Provide the [X, Y] coordinate of the cell's center where the given text is located.  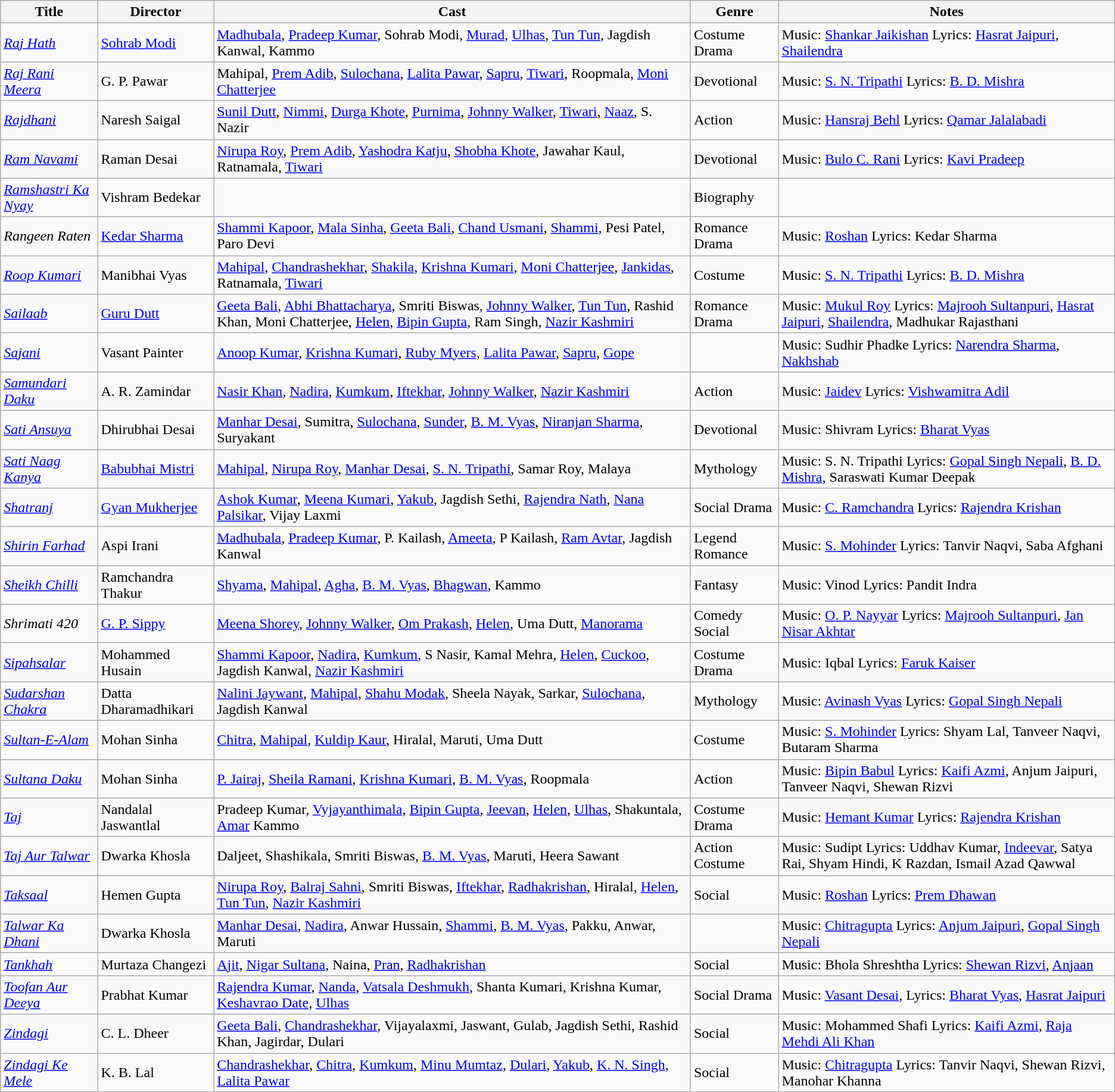
G. P. Pawar [156, 81]
Meena Shorey, Johnny Walker, Om Prakash, Helen, Uma Dutt, Manorama [453, 624]
Talwar Ka Dhani [49, 934]
Music: O. P. Nayyar Lyrics: Majrooh Sultanpuri, Jan Nisar Akhtar [946, 624]
Music: Bulo C. Rani Lyrics: Kavi Pradeep [946, 158]
Vasant Painter [156, 352]
Daljeet, Shashikala, Smriti Biswas, B. M. Vyas, Maruti, Heera Sawant [453, 856]
Roop Kumari [49, 275]
Shyama, Mahipal, Agha, B. M. Vyas, Bhagwan, Kammo [453, 585]
Music: Shivram Lyrics: Bharat Vyas [946, 430]
Music: Shankar Jaikishan Lyrics: Hasrat Jaipuri, Shailendra [946, 43]
Nasir Khan, Nadira, Kumkum, Iftekhar, Johnny Walker, Nazir Kashmiri [453, 391]
Taj [49, 817]
Sailaab [49, 313]
Mahipal, Chandrashekhar, Shakila, Krishna Kumari, Moni Chatterjee, Jankidas, Ratnamala, Tiwari [453, 275]
Chitra, Mahipal, Kuldip Kaur, Hiralal, Maruti, Uma Dutt [453, 740]
Ajit, Nigar Sultana, Naina, Pran, Radhakrishan [453, 964]
Rajdhani [49, 120]
Music: Roshan Lyrics: Prem Dhawan [946, 894]
Music: Hansraj Behl Lyrics: Qamar Jalalabadi [946, 120]
A. R. Zamindar [156, 391]
Nalini Jaywant, Mahipal, Shahu Modak, Sheela Nayak, Sarkar, Sulochana, Jagdish Kanwal [453, 701]
Sati Naag Kanya [49, 468]
Mahipal, Prem Adib, Sulochana, Lalita Pawar, Sapru, Tiwari, Roopmala, Moni Chatterjee [453, 81]
Rajendra Kumar, Nanda, Vatsala Deshmukh, Shanta Kumari, Krishna Kumar, Keshavrao Date, Ulhas [453, 994]
Sunil Dutt, Nimmi, Durga Khote, Purnima, Johnny Walker, Tiwari, Naaz, S. Nazir [453, 120]
Music: S. Mohinder Lyrics: Shyam Lal, Tanveer Naqvi, Butaram Sharma [946, 740]
Music: Sudipt Lyrics: Uddhav Kumar, Indeevar, Satya Rai, Shyam Hindi, K Razdan, Ismail Azad Qawwal [946, 856]
Music: Vinod Lyrics: Pandit Indra [946, 585]
Music: Chitragupta Lyrics: Tanvir Naqvi, Shewan Rizvi, Manohar Khanna [946, 1072]
Music: Jaidev Lyrics: Vishwamitra Adil [946, 391]
Sultan-E-Alam [49, 740]
Samundari Daku [49, 391]
Music: Avinash Vyas Lyrics: Gopal Singh Nepali [946, 701]
Zindagi Ke Mele [49, 1072]
Naresh Saigal [156, 120]
G. P. Sippy [156, 624]
Toofan Aur Deeya [49, 994]
Gyan Mukherjee [156, 507]
Raj Rani Meera [49, 81]
Kedar Sharma [156, 236]
Legend Romance [734, 547]
Ashok Kumar, Meena Kumari, Yakub, Jagdish Sethi, Rajendra Nath, Nana Palsikar, Vijay Laxmi [453, 507]
Taksaal [49, 894]
Comedy Social [734, 624]
Chandrashekhar, Chitra, Kumkum, Minu Mumtaz, Dulari, Yakub, K. N. Singh, Lalita Pawar [453, 1072]
Sajani [49, 352]
Vishram Bedekar [156, 198]
Tankhah [49, 964]
P. Jairaj, Sheila Ramani, Krishna Kumari, B. M. Vyas, Roopmala [453, 779]
Ramshastri Ka Nyay [49, 198]
Music: S. N. Tripathi Lyrics: Gopal Singh Nepali, B. D. Mishra, Saraswati Kumar Deepak [946, 468]
Raman Desai [156, 158]
Music: Chitragupta Lyrics: Anjum Jaipuri, Gopal Singh Nepali [946, 934]
Music: Hemant Kumar Lyrics: Rajendra Krishan [946, 817]
Sheikh Chilli [49, 585]
Zindagi [49, 1034]
Mohammed Husain [156, 662]
C. L. Dheer [156, 1034]
Notes [946, 12]
Geeta Bali, Chandrashekhar, Vijayalaxmi, Jaswant, Gulab, Jagdish Sethi, Rashid Khan, Jagirdar, Dulari [453, 1034]
Sohrab Modi [156, 43]
Music: Bipin Babul Lyrics: Kaifi Azmi, Anjum Jaipuri, Tanveer Naqvi, Shewan Rizvi [946, 779]
Taj Aur Talwar [49, 856]
Raj Hath [49, 43]
Shrimati 420 [49, 624]
Datta Dharamadhikari [156, 701]
Music: Roshan Lyrics: Kedar Sharma [946, 236]
Music: Mohammed Shafi Lyrics: Kaifi Azmi, Raja Mehdi Ali Khan [946, 1034]
Music: Mukul Roy Lyrics: Majrooh Sultanpuri, Hasrat Jaipuri, Shailendra, Madhukar Rajasthani [946, 313]
Anoop Kumar, Krishna Kumari, Ruby Myers, Lalita Pawar, Sapru, Gope [453, 352]
Director [156, 12]
Manhar Desai, Sumitra, Sulochana, Sunder, B. M. Vyas, Niranjan Sharma, Suryakant [453, 430]
Music: S. Mohinder Lyrics: Tanvir Naqvi, Saba Afghani [946, 547]
Shatranj [49, 507]
Fantasy [734, 585]
Manibhai Vyas [156, 275]
Murtaza Changezi [156, 964]
Nandalal Jaswantlal [156, 817]
Manhar Desai, Nadira, Anwar Hussain, Shammi, B. M. Vyas, Pakku, Anwar, Maruti [453, 934]
Biography [734, 198]
Madhubala, Pradeep Kumar, P. Kailash, Ameeta, P Kailash, Ram Avtar, Jagdish Kanwal [453, 547]
Mahipal, Nirupa Roy, Manhar Desai, S. N. Tripathi, Samar Roy, Malaya [453, 468]
Music: Iqbal Lyrics: Faruk Kaiser [946, 662]
Hemen Gupta [156, 894]
Shirin Farhad [49, 547]
Shammi Kapoor, Mala Sinha, Geeta Bali, Chand Usmani, Shammi, Pesi Patel, Paro Devi [453, 236]
Sudarshan Chakra [49, 701]
Babubhai Mistri [156, 468]
Cast [453, 12]
Guru Dutt [156, 313]
Title [49, 12]
Sultana Daku [49, 779]
Geeta Bali, Abhi Bhattacharya, Smriti Biswas, Johnny Walker, Tun Tun, Rashid Khan, Moni Chatterjee, Helen, Bipin Gupta, Ram Singh, Nazir Kashmiri [453, 313]
Sati Ansuya [49, 430]
Sipahsalar [49, 662]
Action Costume [734, 856]
Dhirubhai Desai [156, 430]
Rangeen Raten [49, 236]
Music: Bhola Shreshtha Lyrics: Shewan Rizvi, Anjaan [946, 964]
Genre [734, 12]
Prabhat Kumar [156, 994]
Music: C. Ramchandra Lyrics: Rajendra Krishan [946, 507]
Nirupa Roy, Prem Adib, Yashodra Katju, Shobha Khote, Jawahar Kaul, Ratnamala, Tiwari [453, 158]
Shammi Kapoor, Nadira, Kumkum, S Nasir, Kamal Mehra, Helen, Cuckoo, Jagdish Kanwal, Nazir Kashmiri [453, 662]
Madhubala, Pradeep Kumar, Sohrab Modi, Murad, Ulhas, Tun Tun, Jagdish Kanwal, Kammo [453, 43]
Aspi Irani [156, 547]
Music: Sudhir Phadke Lyrics: Narendra Sharma, Nakhshab [946, 352]
Ram Navami [49, 158]
Pradeep Kumar, Vyjayanthimala, Bipin Gupta, Jeevan, Helen, Ulhas, Shakuntala, Amar Kammo [453, 817]
Music: Vasant Desai, Lyrics: Bharat Vyas, Hasrat Jaipuri [946, 994]
Nirupa Roy, Balraj Sahni, Smriti Biswas, Iftekhar, Radhakrishan, Hiralal, Helen, Tun Tun, Nazir Kashmiri [453, 894]
Ramchandra Thakur [156, 585]
K. B. Lal [156, 1072]
